Provide the (x, y) coordinate of the cell's center where the given text is located.  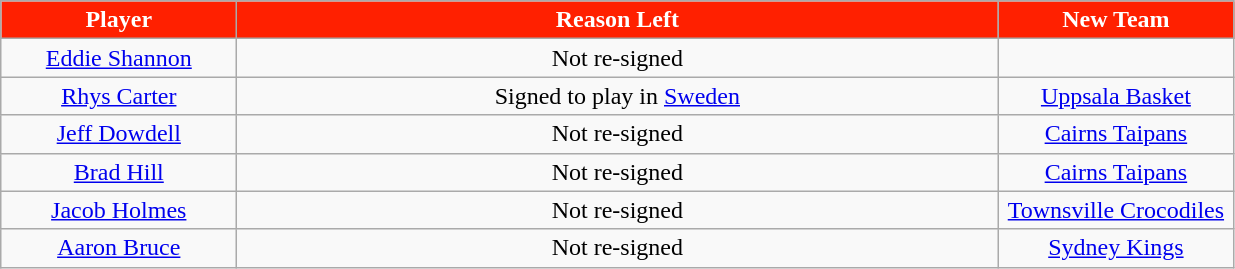
Aaron Bruce (119, 248)
Eddie Shannon (119, 58)
Reason Left (618, 20)
New Team (1116, 20)
Brad Hill (119, 172)
Sydney Kings (1116, 248)
Signed to play in Sweden (618, 96)
Townsville Crocodiles (1116, 210)
Uppsala Basket (1116, 96)
Jeff Dowdell (119, 134)
Rhys Carter (119, 96)
Player (119, 20)
Jacob Holmes (119, 210)
